Detect which cell encompasses the target text, then output its (X, Y) center coordinate. 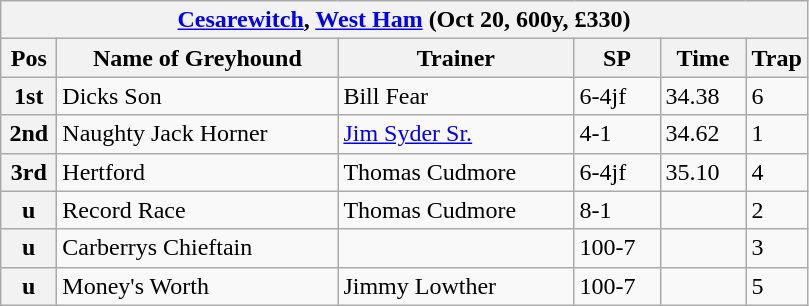
Dicks Son (198, 96)
Jim Syder Sr. (456, 134)
Bill Fear (456, 96)
34.38 (703, 96)
Time (703, 58)
Name of Greyhound (198, 58)
4 (776, 172)
5 (776, 286)
Carberrys Chieftain (198, 248)
SP (617, 58)
Jimmy Lowther (456, 286)
Trap (776, 58)
3 (776, 248)
8-1 (617, 210)
Pos (29, 58)
Trainer (456, 58)
Naughty Jack Horner (198, 134)
Record Race (198, 210)
1 (776, 134)
2nd (29, 134)
6 (776, 96)
2 (776, 210)
34.62 (703, 134)
3rd (29, 172)
4-1 (617, 134)
1st (29, 96)
Money's Worth (198, 286)
35.10 (703, 172)
Hertford (198, 172)
Cesarewitch, West Ham (Oct 20, 600y, £330) (404, 20)
